Find where the given text appears and provide that cell's center as (x, y) coordinate. 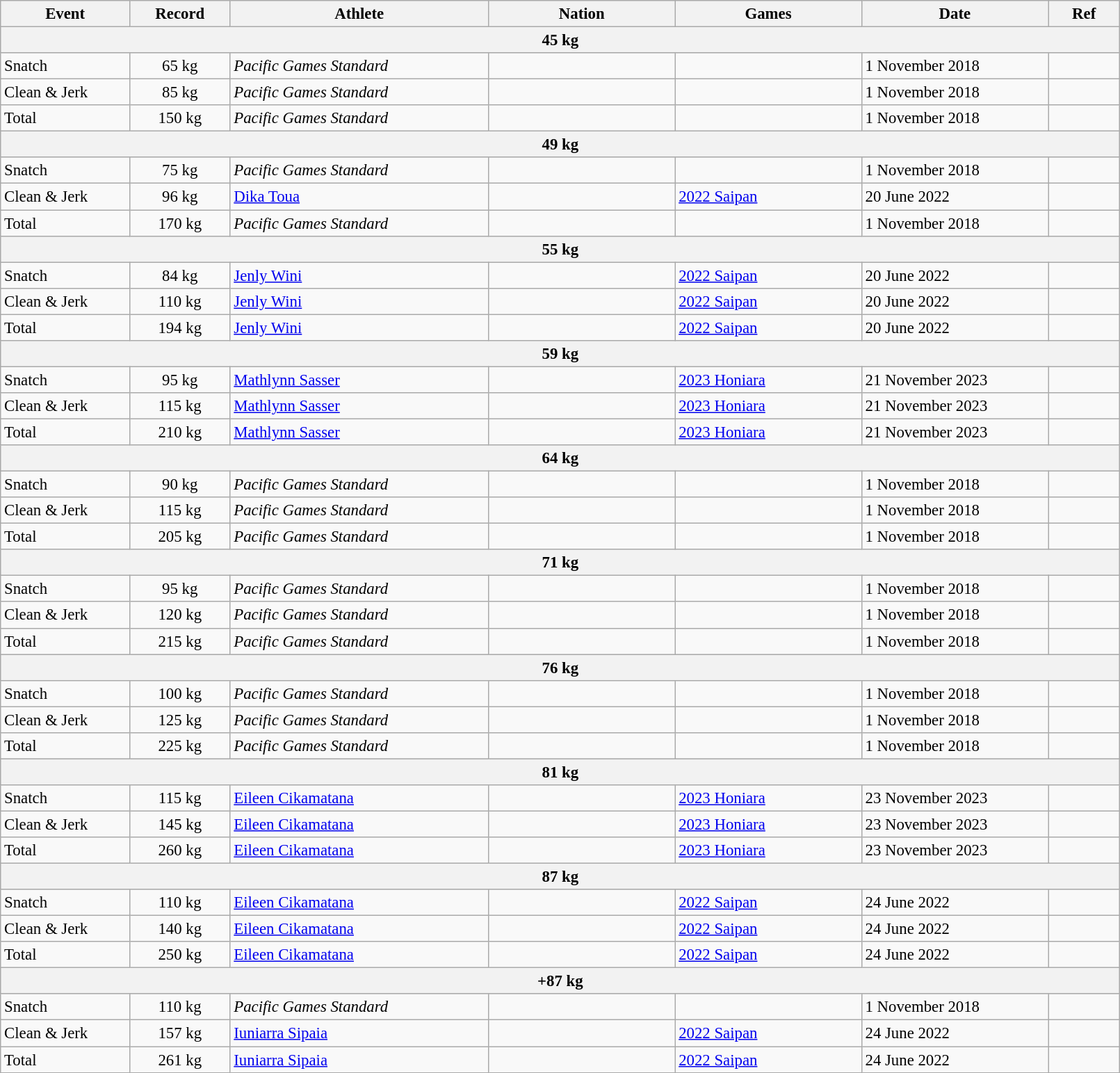
205 kg (180, 537)
Ref (1085, 14)
120 kg (180, 615)
64 kg (560, 458)
Athlete (359, 14)
87 kg (560, 877)
210 kg (180, 432)
49 kg (560, 145)
170 kg (180, 223)
145 kg (180, 824)
100 kg (180, 693)
194 kg (180, 328)
225 kg (180, 746)
Date (955, 14)
Nation (582, 14)
Dika Toua (359, 197)
65 kg (180, 66)
260 kg (180, 850)
Event (65, 14)
71 kg (560, 563)
45 kg (560, 40)
90 kg (180, 485)
125 kg (180, 720)
150 kg (180, 118)
250 kg (180, 955)
76 kg (560, 668)
55 kg (560, 249)
+87 kg (560, 981)
140 kg (180, 929)
215 kg (180, 641)
261 kg (180, 1060)
85 kg (180, 92)
75 kg (180, 170)
59 kg (560, 354)
81 kg (560, 772)
Games (768, 14)
84 kg (180, 275)
Record (180, 14)
96 kg (180, 197)
157 kg (180, 1033)
